Determine the [X, Y] coordinate at the center of the cell enclosing the given text.  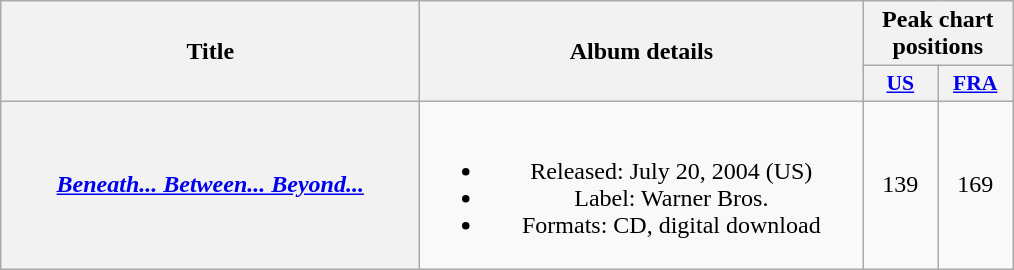
Title [210, 52]
Album details [642, 52]
US [900, 84]
139 [900, 184]
Released: July 20, 2004 (US)Label: Warner Bros.Formats: CD, digital download [642, 184]
Beneath... Between... Beyond... [210, 184]
Peak chart positions [938, 34]
FRA [976, 84]
169 [976, 184]
